Return [X, Y] of the center of cell containing provided text 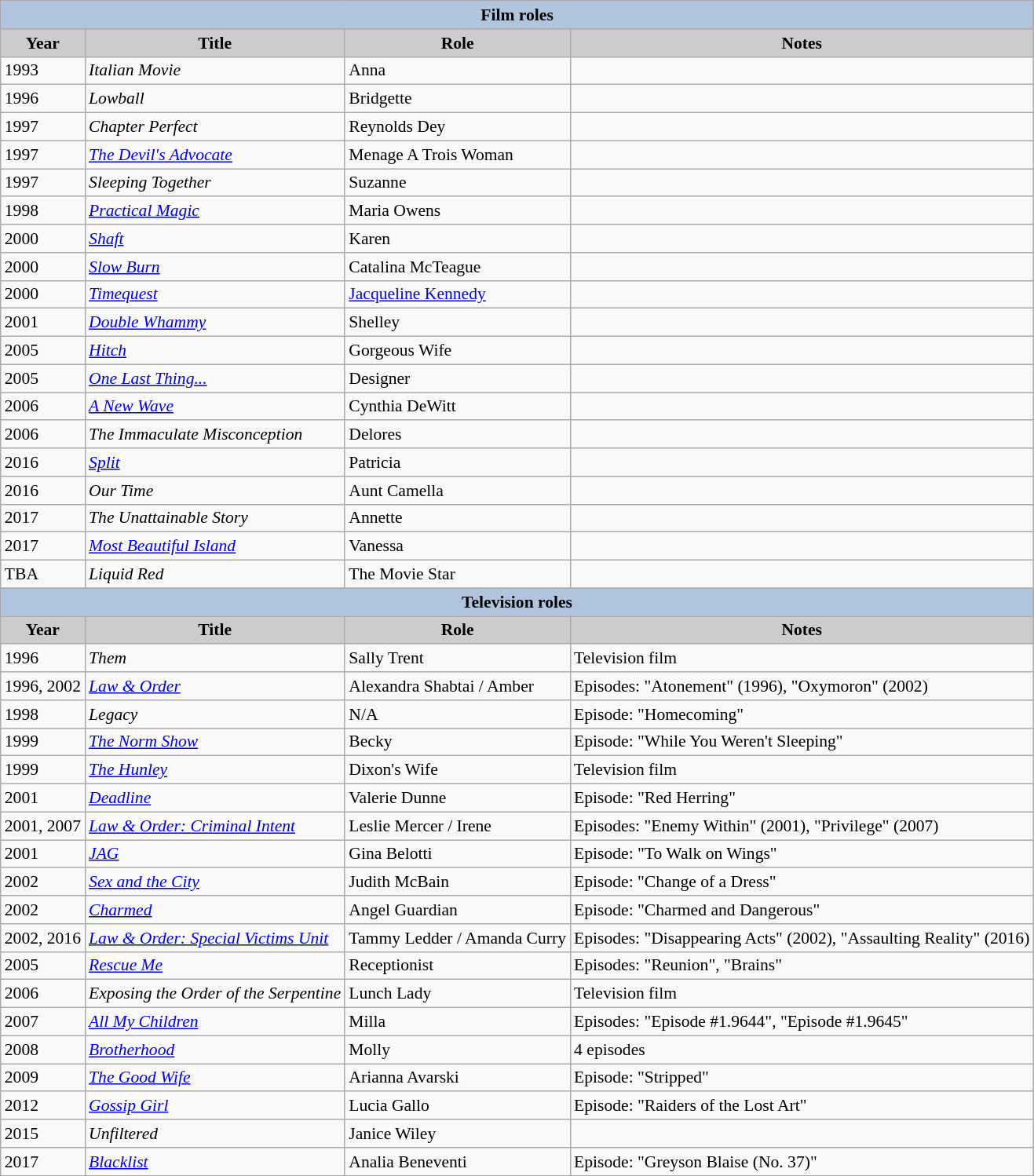
Arianna Avarski [457, 1078]
Shaft [215, 239]
JAG [215, 854]
Aunt Camella [457, 491]
All My Children [215, 1022]
Practical Magic [215, 211]
Analia Beneventi [457, 1162]
Episodes: "Episode #1.9644", "Episode #1.9645" [802, 1022]
1993 [42, 71]
Episode: "Change of a Dress" [802, 882]
Unfiltered [215, 1134]
Valerie Dunne [457, 798]
Law & Order: Criminal Intent [215, 826]
2008 [42, 1050]
Brotherhood [215, 1050]
TBA [42, 575]
Charmed [215, 910]
Them [215, 659]
The Norm Show [215, 742]
Blacklist [215, 1162]
2015 [42, 1134]
Timequest [215, 294]
Delores [457, 435]
Hitch [215, 351]
Double Whammy [215, 323]
Liquid Red [215, 575]
One Last Thing... [215, 378]
1996, 2002 [42, 686]
Film roles [517, 15]
Anna [457, 71]
Rescue Me [215, 966]
2002, 2016 [42, 938]
Italian Movie [215, 71]
Alexandra Shabtai / Amber [457, 686]
Reynolds Dey [457, 127]
Our Time [215, 491]
N/A [457, 714]
Karen [457, 239]
Television roles [517, 602]
The Unattainable Story [215, 518]
The Good Wife [215, 1078]
Episode: "Raiders of the Lost Art" [802, 1106]
Catalina McTeague [457, 267]
Gina Belotti [457, 854]
Episodes: "Disappearing Acts" (2002), "Assaulting Reality" (2016) [802, 938]
2009 [42, 1078]
Molly [457, 1050]
Episode: "Charmed and Dangerous" [802, 910]
2007 [42, 1022]
Bridgette [457, 99]
Law & Order: Special Victims Unit [215, 938]
Patricia [457, 462]
Menage A Trois Woman [457, 155]
4 episodes [802, 1050]
Most Beautiful Island [215, 546]
Lucia Gallo [457, 1106]
Episodes: "Reunion", "Brains" [802, 966]
Lowball [215, 99]
Milla [457, 1022]
Designer [457, 378]
Sleeping Together [215, 183]
Episode: "Stripped" [802, 1078]
Jacqueline Kennedy [457, 294]
Dixon's Wife [457, 770]
A New Wave [215, 407]
Split [215, 462]
Legacy [215, 714]
The Hunley [215, 770]
Sally Trent [457, 659]
Gossip Girl [215, 1106]
Episode: "To Walk on Wings" [802, 854]
Maria Owens [457, 211]
Janice Wiley [457, 1134]
2001, 2007 [42, 826]
Episode: "Red Herring" [802, 798]
The Devil's Advocate [215, 155]
Slow Burn [215, 267]
Law & Order [215, 686]
2012 [42, 1106]
Sex and the City [215, 882]
Becky [457, 742]
Episode: "Homecoming" [802, 714]
Vanessa [457, 546]
Judith McBain [457, 882]
Leslie Mercer / Irene [457, 826]
Gorgeous Wife [457, 351]
Episode: "While You Weren't Sleeping" [802, 742]
Shelley [457, 323]
Episodes: "Enemy Within" (2001), "Privilege" (2007) [802, 826]
Chapter Perfect [215, 127]
Annette [457, 518]
Angel Guardian [457, 910]
Episodes: "Atonement" (1996), "Oxymoron" (2002) [802, 686]
Tammy Ledder / Amanda Curry [457, 938]
The Movie Star [457, 575]
Episode: "Greyson Blaise (No. 37)" [802, 1162]
Exposing the Order of the Serpentine [215, 994]
Deadline [215, 798]
Receptionist [457, 966]
Cynthia DeWitt [457, 407]
The Immaculate Misconception [215, 435]
Lunch Lady [457, 994]
Suzanne [457, 183]
